Provide the (X, Y) coordinate of the cell's center where the given text is located.  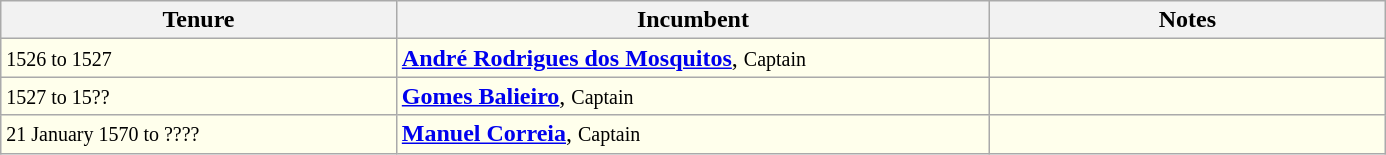
Tenure (199, 20)
Notes (1188, 20)
Gomes Balieiro, Captain (692, 96)
André Rodrigues dos Mosquitos, Captain (692, 58)
Manuel Correia, Captain (692, 134)
21 January 1570 to ???? (199, 134)
1527 to 15?? (199, 96)
1526 to 1527 (199, 58)
Incumbent (692, 20)
